Find where the given text appears and provide that cell's center as (X, Y) coordinate. 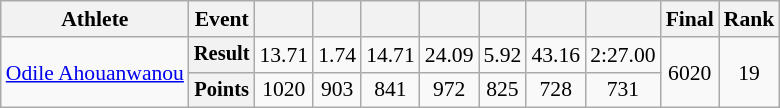
2:27.00 (622, 55)
24.09 (450, 55)
13.71 (284, 55)
5.92 (502, 55)
731 (622, 90)
14.71 (390, 55)
841 (390, 90)
972 (450, 90)
Result (222, 55)
19 (750, 72)
43.16 (556, 55)
Final (690, 19)
6020 (690, 72)
728 (556, 90)
825 (502, 90)
Rank (750, 19)
Odile Ahouanwanou (95, 72)
1.74 (337, 55)
903 (337, 90)
1020 (284, 90)
Points (222, 90)
Event (222, 19)
Athlete (95, 19)
